Locate the cell with the specified text and output its (x, y) center coordinate. 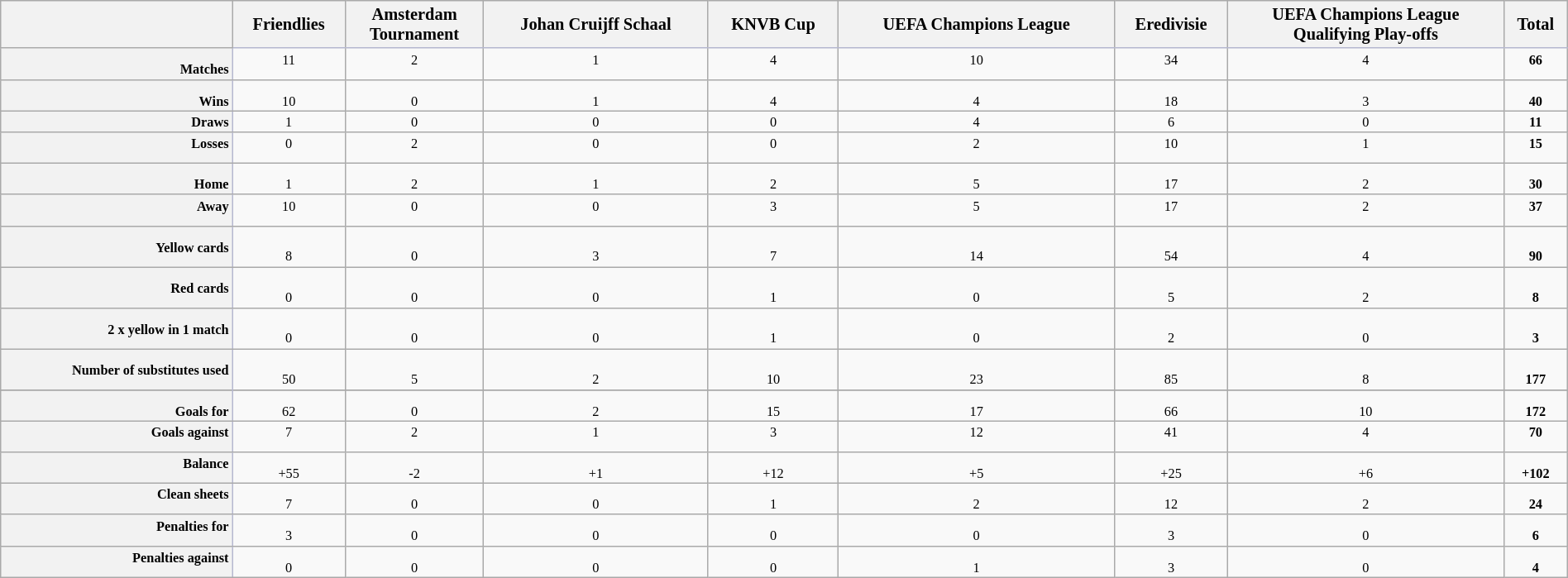
23 (977, 369)
+55 (289, 467)
Red cards (117, 287)
Penalties against (117, 561)
Wins (117, 95)
177 (1535, 369)
62 (289, 405)
85 (1171, 369)
Clean sheets (117, 499)
Balance (117, 467)
14 (977, 246)
50 (289, 369)
2 x yellow in 1 match (117, 328)
+1 (595, 467)
Total (1535, 24)
34 (1171, 64)
70 (1535, 437)
24 (1535, 499)
18 (1171, 95)
Matches (117, 64)
37 (1535, 210)
41 (1171, 437)
Friendlies (289, 24)
Number of substitutes used (117, 369)
Losses (117, 148)
Yellow cards (117, 246)
+12 (772, 467)
-2 (415, 467)
Penalties for (117, 530)
90 (1535, 246)
Johan Cruijff Schaal (595, 24)
Goals for (117, 405)
+5 (977, 467)
40 (1535, 95)
KNVB Cup (772, 24)
Home (117, 179)
Eredivisie (1171, 24)
UEFA Champions LeagueQualifying Play-offs (1365, 24)
AmsterdamTournament (415, 24)
172 (1535, 405)
Goals against (117, 437)
UEFA Champions League (977, 24)
+102 (1535, 467)
+25 (1171, 467)
54 (1171, 246)
30 (1535, 179)
+6 (1365, 467)
Away (117, 210)
Draws (117, 122)
